Output the (x, y) coordinate of the center of the cell containing the given text.  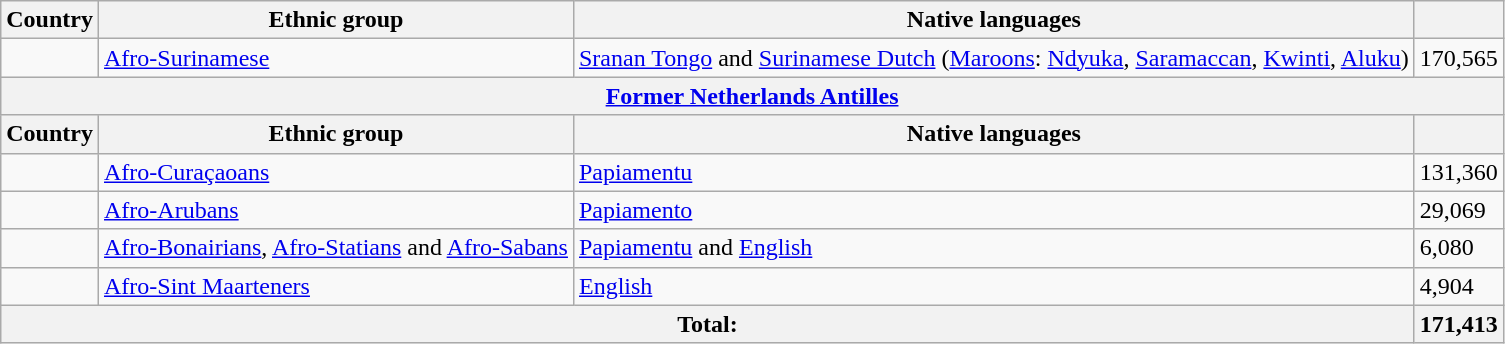
Former Netherlands Antilles (752, 96)
Afro-Arubans (336, 210)
English (994, 286)
4,904 (1458, 286)
29,069 (1458, 210)
131,360 (1458, 172)
171,413 (1458, 324)
Afro-Sint Maarteners (336, 286)
Sranan Tongo and Surinamese Dutch (Maroons: Ndyuka, Saramaccan, Kwinti, Aluku) (994, 58)
Afro-Bonairians, Afro-Statians and Afro-Sabans (336, 248)
Total: (708, 324)
Afro-Curaçaoans (336, 172)
Papiamentu and English (994, 248)
170,565 (1458, 58)
Afro-Surinamese (336, 58)
Papiamentu (994, 172)
6,080 (1458, 248)
Papiamento (994, 210)
